Extract the [x, y] coordinate from the center of the cell holding the provided text.  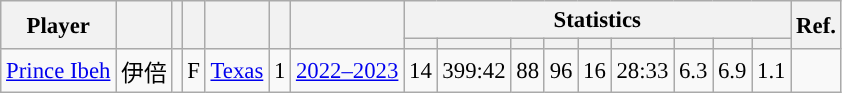
16 [594, 71]
6.9 [732, 71]
2022–2023 [348, 71]
88 [528, 71]
伊倍 [144, 71]
Ref. [816, 25]
F [194, 71]
399:42 [474, 71]
6.3 [694, 71]
Texas [236, 71]
14 [420, 71]
96 [560, 71]
Player [58, 25]
1.1 [772, 71]
28:33 [642, 71]
Prince Ibeh [58, 71]
Statistics [598, 20]
1 [280, 71]
